Provide the (x, y) coordinate of the cell's center where the given text is located.  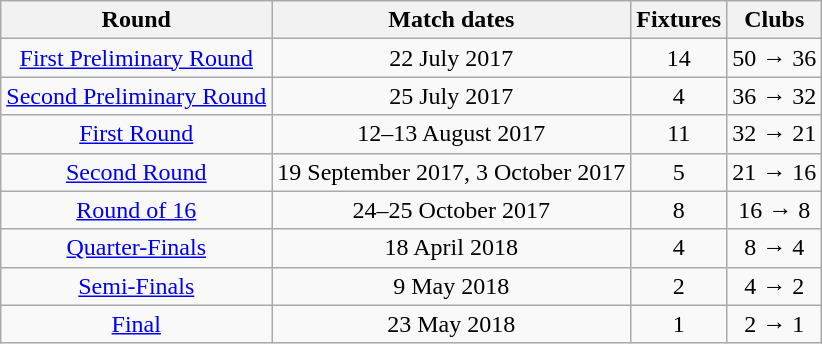
8 (679, 210)
Second Round (136, 172)
Semi-Finals (136, 286)
25 July 2017 (452, 96)
Quarter-Finals (136, 248)
23 May 2018 (452, 324)
First Round (136, 134)
Round (136, 20)
21 → 16 (774, 172)
11 (679, 134)
Match dates (452, 20)
Second Preliminary Round (136, 96)
24–25 October 2017 (452, 210)
5 (679, 172)
18 April 2018 (452, 248)
16 → 8 (774, 210)
2 (679, 286)
8 → 4 (774, 248)
1 (679, 324)
2 → 1 (774, 324)
9 May 2018 (452, 286)
First Preliminary Round (136, 58)
50 → 36 (774, 58)
Fixtures (679, 20)
14 (679, 58)
Round of 16 (136, 210)
Clubs (774, 20)
19 September 2017, 3 October 2017 (452, 172)
12–13 August 2017 (452, 134)
Final (136, 324)
36 → 32 (774, 96)
4 → 2 (774, 286)
22 July 2017 (452, 58)
32 → 21 (774, 134)
